Search for the cell housing the specified text and yield its [x, y] center coordinate. 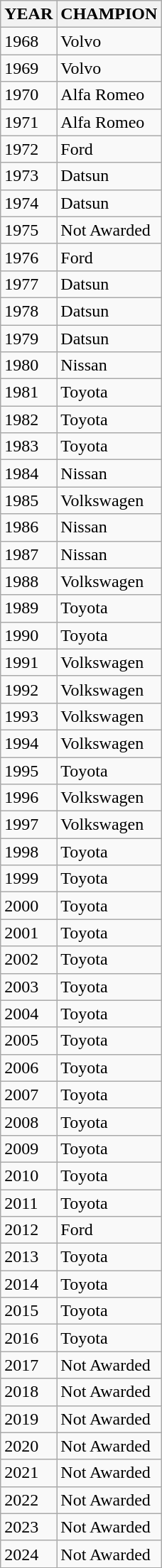
1983 [28, 446]
2017 [28, 1365]
1999 [28, 879]
2002 [28, 960]
2010 [28, 1175]
2023 [28, 1527]
2006 [28, 1068]
1977 [28, 284]
1976 [28, 257]
1990 [28, 635]
2022 [28, 1500]
2013 [28, 1257]
1986 [28, 527]
1981 [28, 393]
2011 [28, 1203]
YEAR [28, 14]
1982 [28, 420]
1998 [28, 852]
2007 [28, 1095]
1987 [28, 554]
2024 [28, 1554]
2018 [28, 1392]
1994 [28, 743]
2005 [28, 1041]
2004 [28, 1014]
2019 [28, 1419]
2008 [28, 1122]
1970 [28, 95]
2015 [28, 1311]
1989 [28, 608]
1975 [28, 230]
2021 [28, 1473]
2014 [28, 1284]
1991 [28, 662]
2003 [28, 987]
2000 [28, 906]
1995 [28, 770]
1971 [28, 122]
2020 [28, 1446]
1996 [28, 798]
1978 [28, 311]
2009 [28, 1148]
2012 [28, 1230]
1984 [28, 473]
CHAMPION [109, 14]
1980 [28, 366]
1992 [28, 689]
2001 [28, 933]
1969 [28, 68]
1988 [28, 581]
1993 [28, 716]
1973 [28, 176]
2016 [28, 1338]
1997 [28, 825]
1985 [28, 500]
1979 [28, 339]
1972 [28, 149]
1974 [28, 203]
1968 [28, 41]
